Scan for the cell matching the given text and deliver its (X, Y) coordinate at center. 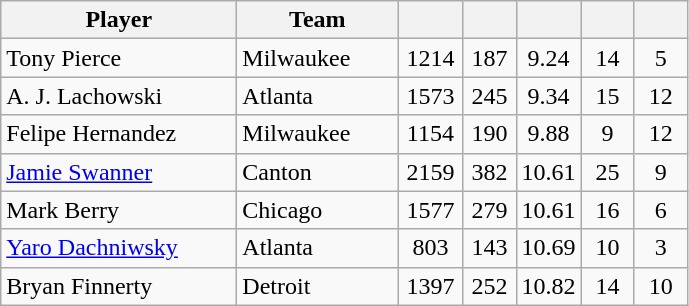
Jamie Swanner (119, 172)
252 (490, 286)
Chicago (318, 210)
803 (430, 248)
9.24 (548, 58)
10.82 (548, 286)
25 (608, 172)
Felipe Hernandez (119, 134)
3 (660, 248)
6 (660, 210)
1397 (430, 286)
10.69 (548, 248)
Bryan Finnerty (119, 286)
16 (608, 210)
143 (490, 248)
Player (119, 20)
Canton (318, 172)
9.88 (548, 134)
1577 (430, 210)
A. J. Lachowski (119, 96)
Yaro Dachniwsky (119, 248)
187 (490, 58)
1573 (430, 96)
1154 (430, 134)
245 (490, 96)
Tony Pierce (119, 58)
Mark Berry (119, 210)
5 (660, 58)
190 (490, 134)
382 (490, 172)
15 (608, 96)
9.34 (548, 96)
Team (318, 20)
2159 (430, 172)
Detroit (318, 286)
1214 (430, 58)
279 (490, 210)
